Capture the cell that displays the provided text and extract its (x, y) central coordinate. 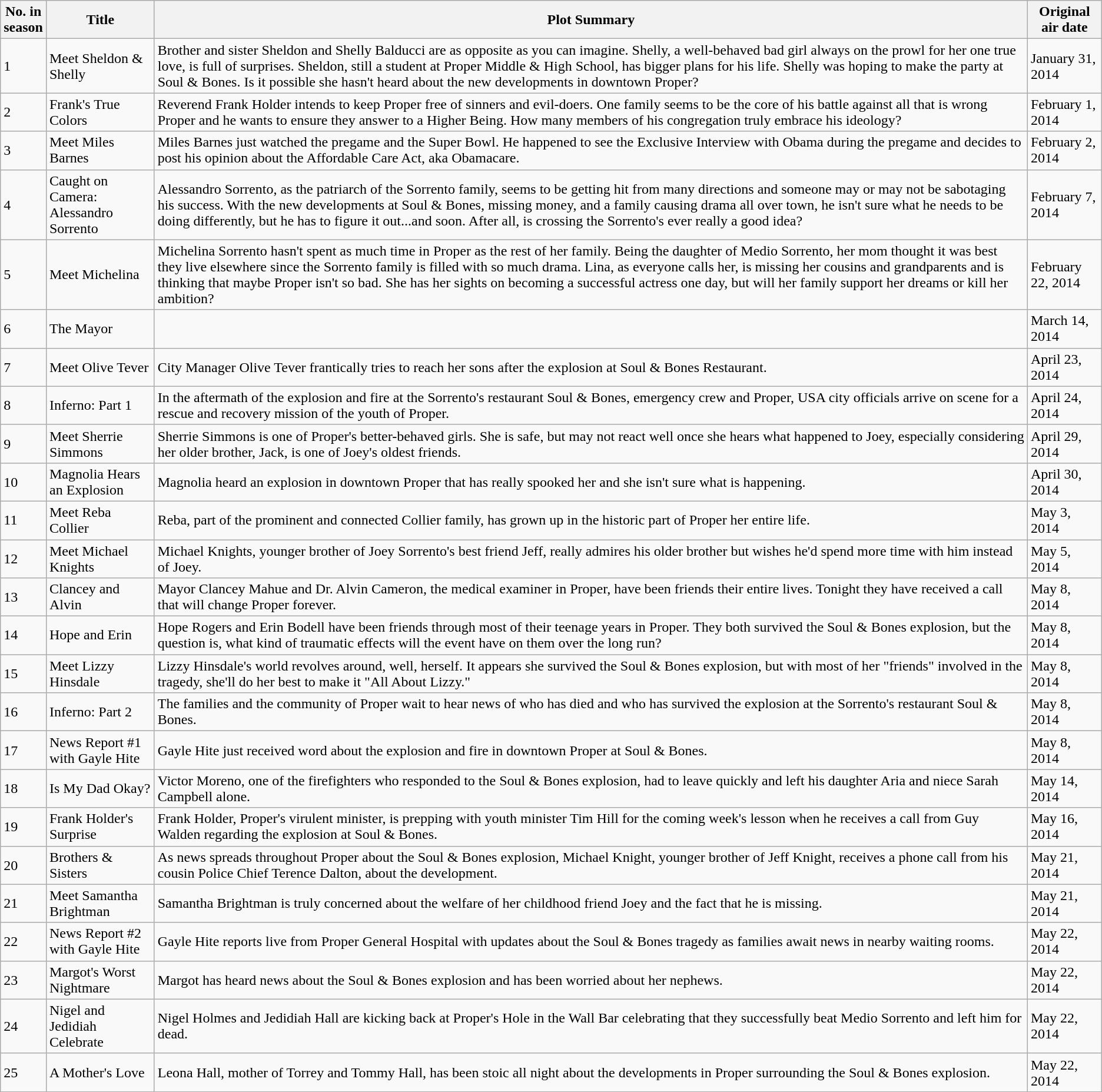
6 (24, 328)
4 (24, 205)
Meet Michael Knights (100, 558)
Reba, part of the prominent and connected Collier family, has grown up in the historic part of Proper her entire life. (591, 520)
City Manager Olive Tever frantically tries to reach her sons after the explosion at Soul & Bones Restaurant. (591, 367)
15 (24, 673)
7 (24, 367)
Inferno: Part 2 (100, 712)
April 23, 2014 (1064, 367)
21 (24, 903)
Nigel and Jedidiah Celebrate (100, 1026)
Inferno: Part 1 (100, 405)
19 (24, 827)
24 (24, 1026)
Caught on Camera:Alessandro Sorrento (100, 205)
23 (24, 980)
Frank's True Colors (100, 112)
3 (24, 151)
13 (24, 597)
12 (24, 558)
May 14, 2014 (1064, 789)
The Mayor (100, 328)
14 (24, 636)
Magnolia Hears an Explosion (100, 482)
February 22, 2014 (1064, 274)
Meet Samantha Brightman (100, 903)
20 (24, 865)
Clancey and Alvin (100, 597)
Samantha Brightman is truly concerned about the welfare of her childhood friend Joey and the fact that he is missing. (591, 903)
Margot's Worst Nightmare (100, 980)
April 24, 2014 (1064, 405)
Frank Holder's Surprise (100, 827)
Meet Miles Barnes (100, 151)
22 (24, 942)
April 29, 2014 (1064, 444)
Brothers & Sisters (100, 865)
25 (24, 1073)
April 30, 2014 (1064, 482)
Hope and Erin (100, 636)
Gayle Hite reports live from Proper General Hospital with updates about the Soul & Bones tragedy as families await news in nearby waiting rooms. (591, 942)
Meet Olive Tever (100, 367)
March 14, 2014 (1064, 328)
2 (24, 112)
11 (24, 520)
May 5, 2014 (1064, 558)
Original air date (1064, 20)
Meet Reba Collier (100, 520)
Meet Sherrie Simmons (100, 444)
8 (24, 405)
January 31, 2014 (1064, 66)
Meet Lizzy Hinsdale (100, 673)
Title (100, 20)
Is My Dad Okay? (100, 789)
May 3, 2014 (1064, 520)
10 (24, 482)
18 (24, 789)
5 (24, 274)
News Report #2 with Gayle Hite (100, 942)
Meet Sheldon & Shelly (100, 66)
Margot has heard news about the Soul & Bones explosion and has been worried about her nephews. (591, 980)
Magnolia heard an explosion in downtown Proper that has really spooked her and she isn't sure what is happening. (591, 482)
February 2, 2014 (1064, 151)
February 7, 2014 (1064, 205)
17 (24, 750)
Meet Michelina (100, 274)
February 1, 2014 (1064, 112)
16 (24, 712)
News Report #1 with Gayle Hite (100, 750)
Plot Summary (591, 20)
Gayle Hite just received word about the explosion and fire in downtown Proper at Soul & Bones. (591, 750)
Leona Hall, mother of Torrey and Tommy Hall, has been stoic all night about the developments in Proper surrounding the Soul & Bones explosion. (591, 1073)
9 (24, 444)
A Mother's Love (100, 1073)
1 (24, 66)
May 16, 2014 (1064, 827)
No. inseason (24, 20)
